Locate the cell with the specified text and output its [x, y] center coordinate. 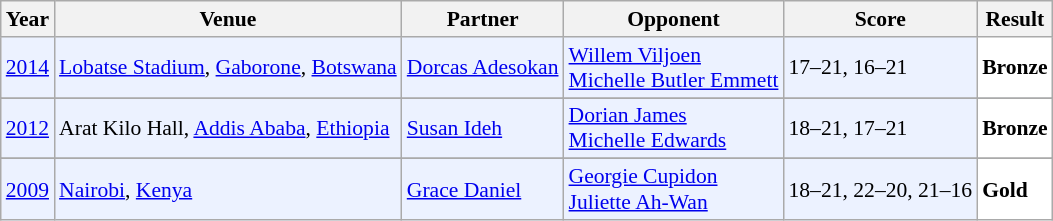
18–21, 17–21 [880, 128]
Opponent [674, 19]
Result [1015, 19]
Grace Daniel [483, 190]
Score [880, 19]
Lobatse Stadium, Gaborone, Botswana [228, 68]
Georgie Cupidon Juliette Ah-Wan [674, 190]
Nairobi, Kenya [228, 190]
Venue [228, 19]
Dorian James Michelle Edwards [674, 128]
Dorcas Adesokan [483, 68]
Arat Kilo Hall, Addis Ababa, Ethiopia [228, 128]
Gold [1015, 190]
Year [28, 19]
17–21, 16–21 [880, 68]
18–21, 22–20, 21–16 [880, 190]
Susan Ideh [483, 128]
Partner [483, 19]
2012 [28, 128]
2014 [28, 68]
Willem Viljoen Michelle Butler Emmett [674, 68]
2009 [28, 190]
